Return the [x, y] coordinate for the center point of the cell that contains the specified text.  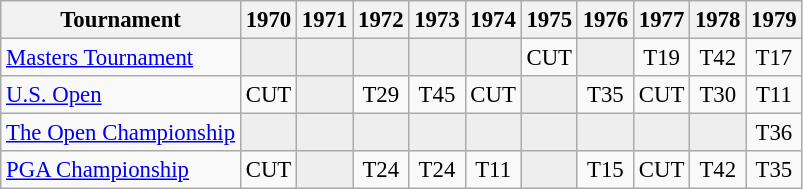
1973 [437, 20]
1976 [605, 20]
1971 [325, 20]
T30 [718, 95]
1977 [661, 20]
T45 [437, 95]
1978 [718, 20]
1974 [493, 20]
The Open Championship [121, 133]
U.S. Open [121, 95]
Masters Tournament [121, 58]
Tournament [121, 20]
1970 [268, 20]
T36 [774, 133]
1975 [549, 20]
T19 [661, 58]
1979 [774, 20]
T15 [605, 170]
1972 [381, 20]
T29 [381, 95]
PGA Championship [121, 170]
T17 [774, 58]
